Provide the [x, y] coordinate of the cell's center where the given text is located.  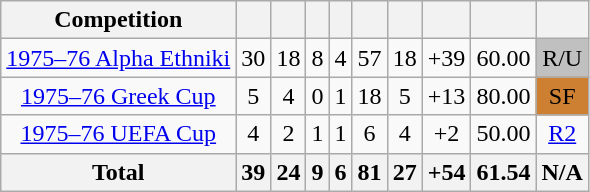
30 [254, 58]
1975–76 UEFA Cup [118, 134]
1975–76 Alpha Ethniki [118, 58]
61.54 [504, 172]
80.00 [504, 96]
Competition [118, 20]
1975–76 Greek Cup [118, 96]
SF [562, 96]
0 [318, 96]
24 [288, 172]
9 [318, 172]
2 [288, 134]
81 [370, 172]
50.00 [504, 134]
+13 [446, 96]
57 [370, 58]
+54 [446, 172]
8 [318, 58]
N/A [562, 172]
60.00 [504, 58]
39 [254, 172]
27 [404, 172]
Total [118, 172]
+39 [446, 58]
R2 [562, 134]
R/U [562, 58]
+2 [446, 134]
